Identify which cell holds the provided text, then report its [X, Y] central coordinate. 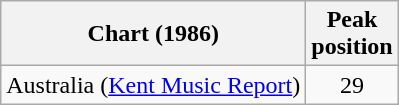
29 [352, 85]
Chart (1986) [154, 34]
Australia (Kent Music Report) [154, 85]
Peakposition [352, 34]
